Pinpoint the cell where the given text exists, returning its [X, Y] midpoint coordinate. 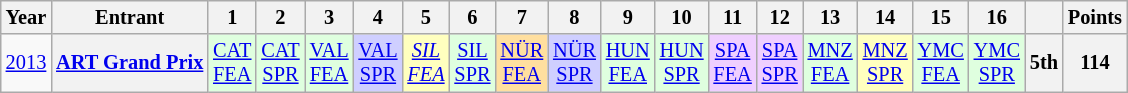
MNZSPR [886, 63]
5 [426, 17]
SILSPR [472, 63]
8 [574, 17]
YMCSPR [997, 63]
13 [830, 17]
HUNSPR [682, 63]
Points [1095, 17]
NÜRSPR [574, 63]
6 [472, 17]
7 [522, 17]
Entrant [130, 17]
16 [997, 17]
HUNFEA [628, 63]
Year [26, 17]
2 [280, 17]
3 [330, 17]
CATFEA [232, 63]
VALSPR [378, 63]
114 [1095, 63]
ART Grand Prix [130, 63]
12 [780, 17]
SPASPR [780, 63]
11 [732, 17]
YMCFEA [941, 63]
MNZFEA [830, 63]
CATSPR [280, 63]
14 [886, 17]
4 [378, 17]
9 [628, 17]
10 [682, 17]
2013 [26, 63]
5th [1044, 63]
SILFEA [426, 63]
VALFEA [330, 63]
15 [941, 17]
SPAFEA [732, 63]
NÜRFEA [522, 63]
1 [232, 17]
